From the cell containing the given text, extract its center point as [x, y] coordinate. 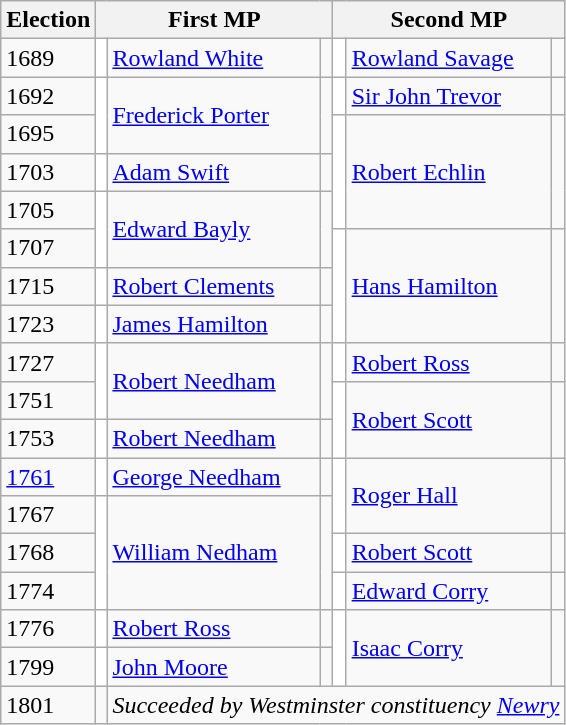
William Nedham [214, 553]
Robert Echlin [449, 172]
Rowland Savage [449, 58]
1751 [48, 400]
John Moore [214, 667]
Edward Corry [449, 591]
Rowland White [214, 58]
George Needham [214, 477]
Succeeded by Westminster constituency Newry [336, 705]
Election [48, 20]
1727 [48, 362]
1695 [48, 134]
Frederick Porter [214, 115]
Isaac Corry [449, 648]
1801 [48, 705]
1723 [48, 324]
1707 [48, 248]
1689 [48, 58]
1767 [48, 515]
Second MP [449, 20]
James Hamilton [214, 324]
1692 [48, 96]
1715 [48, 286]
1799 [48, 667]
1753 [48, 438]
1703 [48, 172]
Roger Hall [449, 496]
Robert Clements [214, 286]
1774 [48, 591]
1761 [48, 477]
First MP [214, 20]
Edward Bayly [214, 229]
1768 [48, 553]
1705 [48, 210]
1776 [48, 629]
Hans Hamilton [449, 286]
Adam Swift [214, 172]
Sir John Trevor [449, 96]
